Locate the cell with the specified text and output its [x, y] center coordinate. 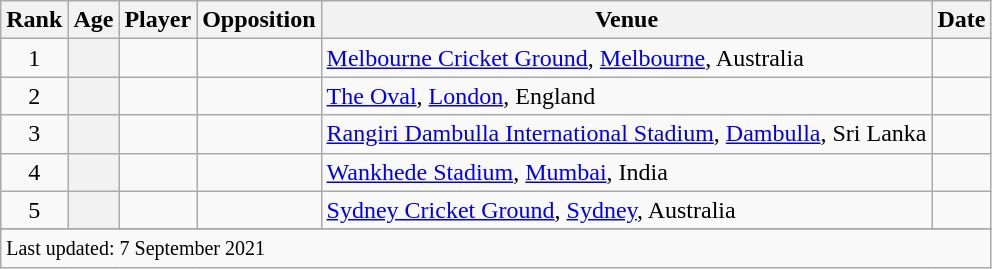
2 [34, 96]
4 [34, 172]
Melbourne Cricket Ground, Melbourne, Australia [626, 58]
Player [158, 20]
Age [94, 20]
The Oval, London, England [626, 96]
Rangiri Dambulla International Stadium, Dambulla, Sri Lanka [626, 134]
5 [34, 210]
Venue [626, 20]
3 [34, 134]
Rank [34, 20]
Last updated: 7 September 2021 [496, 248]
Opposition [259, 20]
Sydney Cricket Ground, Sydney, Australia [626, 210]
Wankhede Stadium, Mumbai, India [626, 172]
Date [962, 20]
1 [34, 58]
